Detect which cell encompasses the target text, then output its (X, Y) center coordinate. 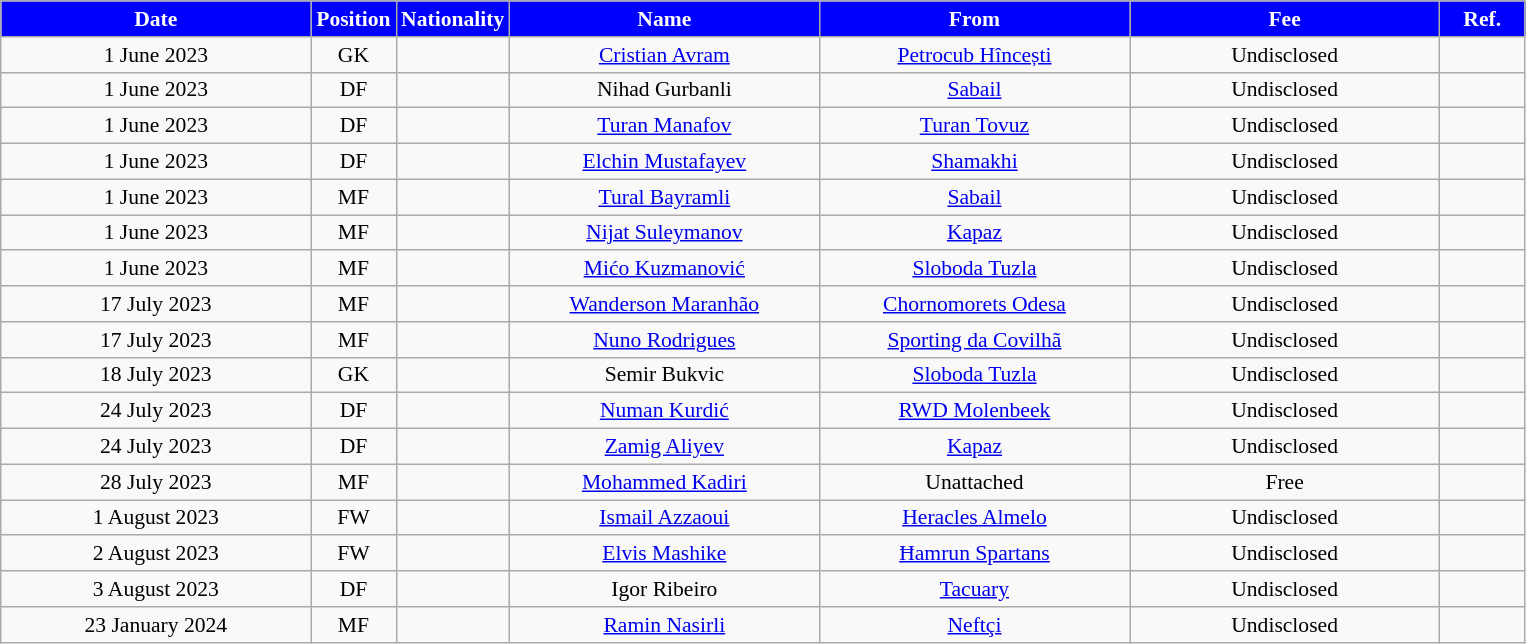
18 July 2023 (156, 375)
Turan Manafov (664, 126)
Shamakhi (974, 162)
Date (156, 19)
Semir Bukvic (664, 375)
Fee (1285, 19)
Ramin Nasirli (664, 625)
Ħamrun Spartans (974, 554)
Mohammed Kadiri (664, 482)
23 January 2024 (156, 625)
Wanderson Maranhão (664, 304)
Free (1285, 482)
Name (664, 19)
Zamig Aliyev (664, 447)
Tural Bayramli (664, 197)
Ismail Azzaoui (664, 518)
28 July 2023 (156, 482)
Neftçi (974, 625)
Elchin Mustafayev (664, 162)
Numan Kurdić (664, 411)
Igor Ribeiro (664, 589)
RWD Molenbeek (974, 411)
Heracles Almelo (974, 518)
Sporting da Covilhã (974, 340)
Turan Tovuz (974, 126)
3 August 2023 (156, 589)
Unattached (974, 482)
2 August 2023 (156, 554)
Elvis Mashike (664, 554)
Nijat Suleymanov (664, 233)
Nihad Gurbanli (664, 90)
Nuno Rodrigues (664, 340)
Cristian Avram (664, 55)
From (974, 19)
Petrocub Hîncești (974, 55)
Chornomorets Odesa (974, 304)
Position (354, 19)
Mićo Kuzmanović (664, 269)
Nationality (452, 19)
1 August 2023 (156, 518)
Ref. (1482, 19)
Tacuary (974, 589)
